Determine the (x, y) coordinate at the center of the cell enclosing the given text.  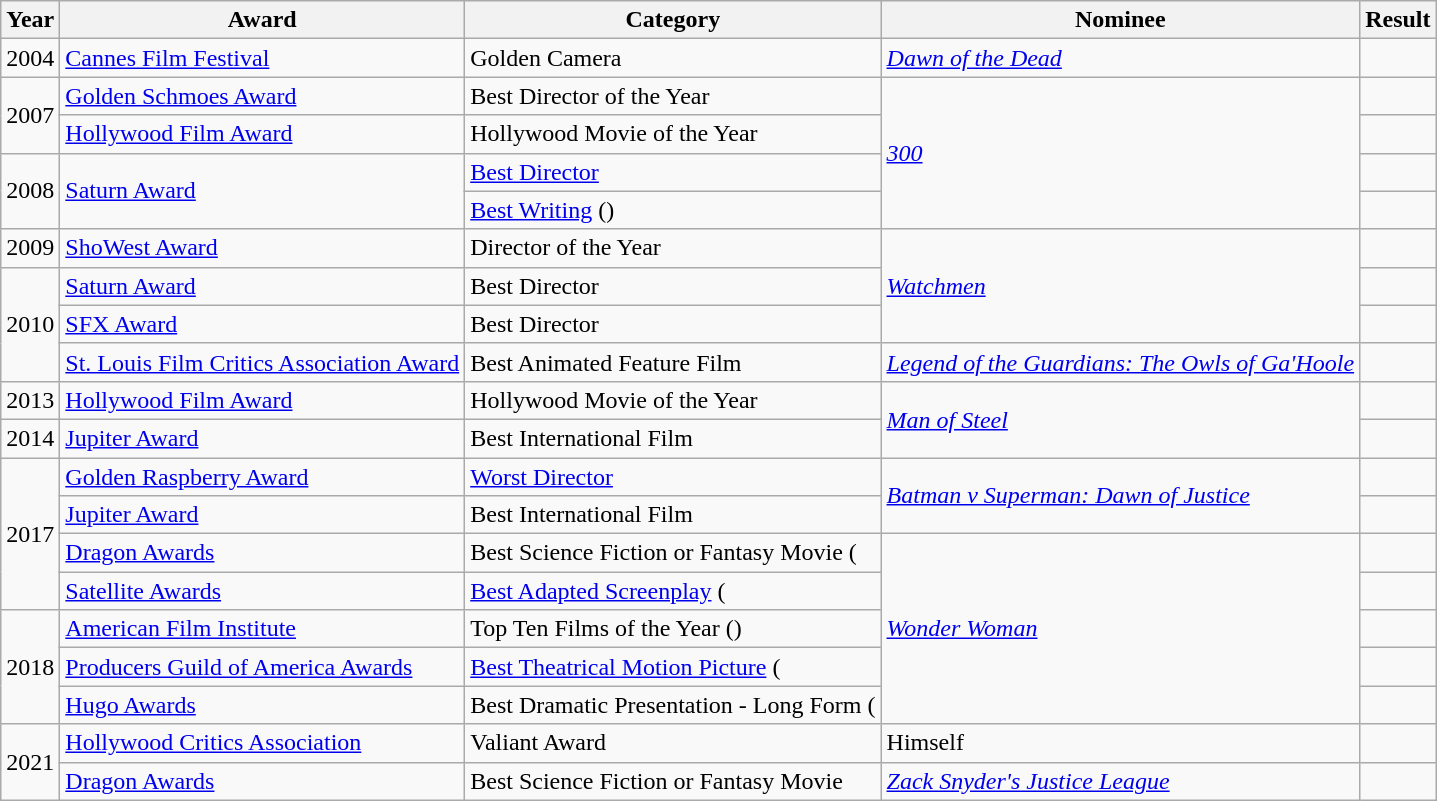
Golden Raspberry Award (262, 477)
2009 (30, 248)
Best Adapted Screenplay ( (673, 591)
2004 (30, 58)
St. Louis Film Critics Association Award (262, 362)
2021 (30, 762)
Best Animated Feature Film (673, 362)
Legend of the Guardians: The Owls of Ga'Hoole (1120, 362)
2013 (30, 400)
Producers Guild of America Awards (262, 667)
2007 (30, 115)
2008 (30, 191)
Nominee (1120, 20)
Best Science Fiction or Fantasy Movie (673, 781)
SFX Award (262, 324)
2014 (30, 438)
Satellite Awards (262, 591)
Award (262, 20)
300 (1120, 153)
Year (30, 20)
Hollywood Critics Association (262, 743)
Category (673, 20)
Man of Steel (1120, 419)
Result (1398, 20)
2017 (30, 534)
Best Writing () (673, 210)
2018 (30, 667)
ShoWest Award (262, 248)
Hugo Awards (262, 705)
Golden Schmoes Award (262, 96)
American Film Institute (262, 629)
Cannes Film Festival (262, 58)
Worst Director (673, 477)
Director of the Year (673, 248)
2010 (30, 324)
Top Ten Films of the Year () (673, 629)
Best Science Fiction or Fantasy Movie ( (673, 553)
Dawn of the Dead (1120, 58)
Best Dramatic Presentation - Long Form ( (673, 705)
Wonder Woman (1120, 629)
Zack Snyder's Justice League (1120, 781)
Valiant Award (673, 743)
Watchmen (1120, 286)
Best Director of the Year (673, 96)
Himself (1120, 743)
Batman v Superman: Dawn of Justice (1120, 496)
Best Theatrical Motion Picture ( (673, 667)
Golden Camera (673, 58)
